Return the (x, y) coordinate for the center point of the cell that contains the specified text.  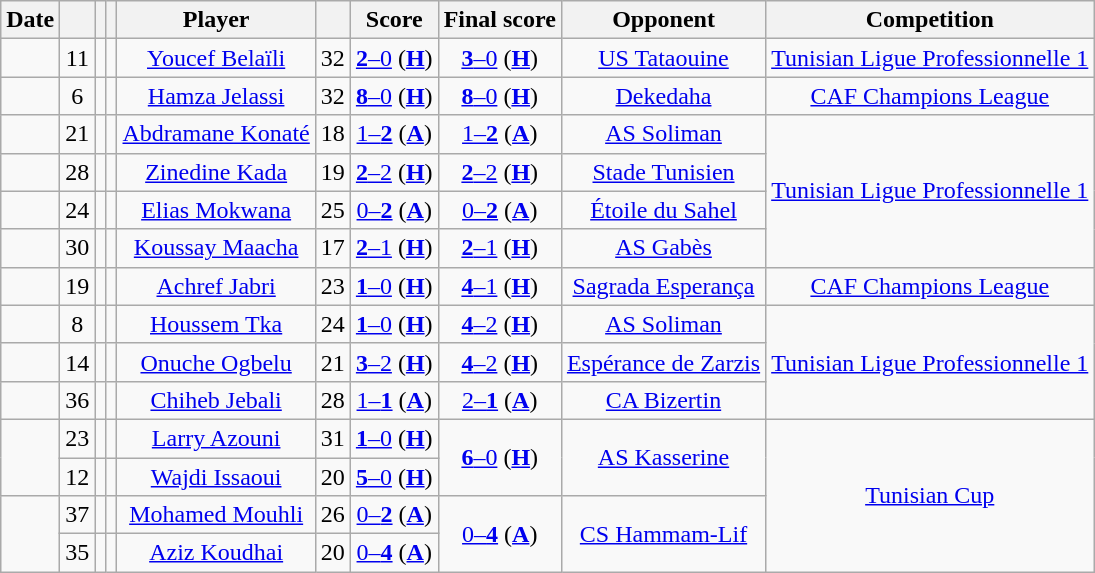
CA Bizertin (663, 400)
Koussay Maacha (216, 248)
37 (78, 515)
Étoile du Sahel (663, 210)
3–0 (H) (500, 58)
CS Hammam-Lif (663, 534)
Tunisian Cup (930, 495)
18 (332, 134)
Opponent (663, 20)
6 (78, 96)
Sagrada Esperança (663, 286)
3–2 (H) (394, 362)
AS Gabès (663, 248)
Date (30, 20)
2–1 (A) (500, 400)
26 (332, 515)
6–0 (H) (500, 457)
Houssem Tka (216, 324)
5–0 (H) (394, 477)
8 (78, 324)
Aziz Koudhai (216, 553)
Achref Jabri (216, 286)
1–1 (A) (394, 400)
Score (394, 20)
Hamza Jelassi (216, 96)
11 (78, 58)
US Tataouine (663, 58)
Zinedine Kada (216, 172)
17 (332, 248)
Dekedaha (663, 96)
Abdramane Konaté (216, 134)
Mohamed Mouhli (216, 515)
Onuche Ogbelu (216, 362)
14 (78, 362)
35 (78, 553)
Wajdi Issaoui (216, 477)
2–0 (H) (394, 58)
30 (78, 248)
Player (216, 20)
Espérance de Zarzis (663, 362)
25 (332, 210)
36 (78, 400)
Larry Azouni (216, 438)
12 (78, 477)
31 (332, 438)
Final score (500, 20)
Youcef Belaïli (216, 58)
4–1 (H) (500, 286)
AS Kasserine (663, 457)
Competition (930, 20)
Elias Mokwana (216, 210)
Stade Tunisien (663, 172)
Chiheb Jebali (216, 400)
